Capture the cell that displays the provided text and extract its [X, Y] central coordinate. 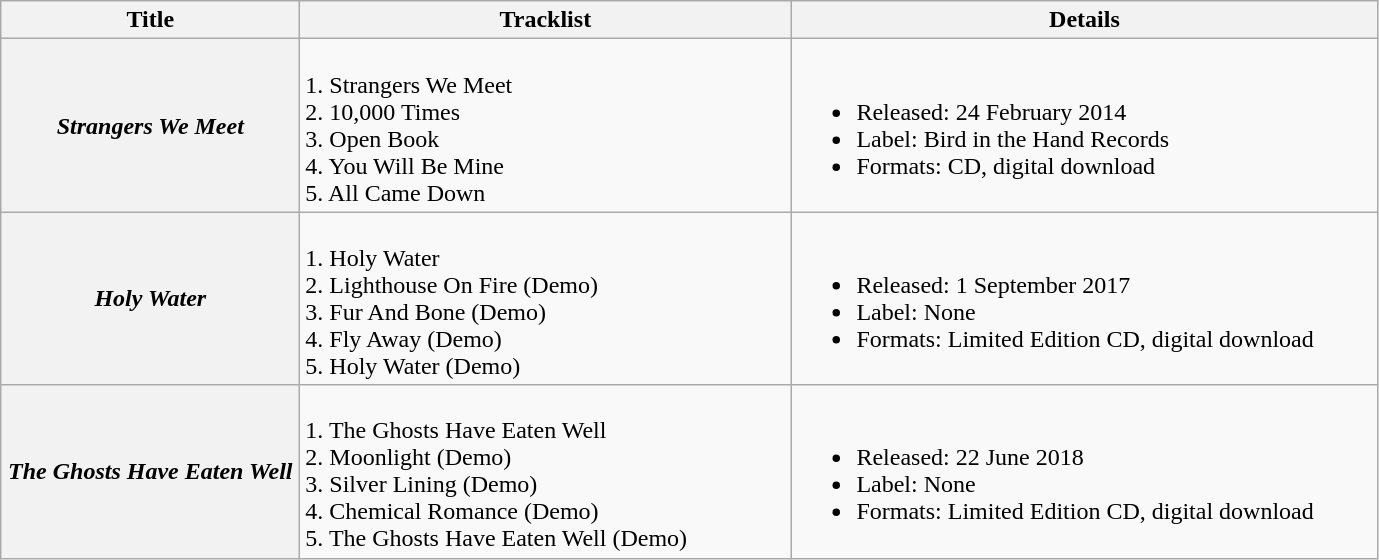
Released: 24 February 2014Label: Bird in the Hand RecordsFormats: CD, digital download [1084, 126]
1. Holy Water 2. Lighthouse On Fire (Demo) 3. Fur And Bone (Demo) 4. Fly Away (Demo) 5. Holy Water (Demo) [546, 298]
Strangers We Meet [150, 126]
Released: 1 September 2017Label: NoneFormats: Limited Edition CD, digital download [1084, 298]
1. The Ghosts Have Eaten Well 2. Moonlight (Demo) 3. Silver Lining (Demo) 4. Chemical Romance (Demo) 5. The Ghosts Have Eaten Well (Demo) [546, 472]
1. Strangers We Meet 2. 10,000 Times 3. Open Book 4. You Will Be Mine 5. All Came Down [546, 126]
Holy Water [150, 298]
Tracklist [546, 20]
Released: 22 June 2018Label: NoneFormats: Limited Edition CD, digital download [1084, 472]
Details [1084, 20]
The Ghosts Have Eaten Well [150, 472]
Title [150, 20]
